Detect which cell encompasses the target text, then output its (x, y) center coordinate. 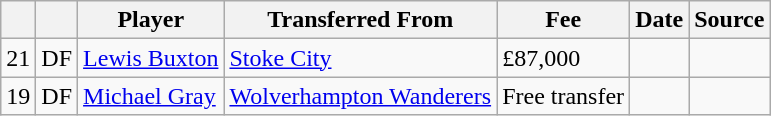
Fee (564, 20)
Free transfer (564, 96)
Player (151, 20)
21 (18, 58)
Date (660, 20)
19 (18, 96)
Transferred From (360, 20)
Stoke City (360, 58)
Lewis Buxton (151, 58)
Wolverhampton Wanderers (360, 96)
£87,000 (564, 58)
Source (730, 20)
Michael Gray (151, 96)
